Determine the [X, Y] coordinate at the center of the cell enclosing the given text.  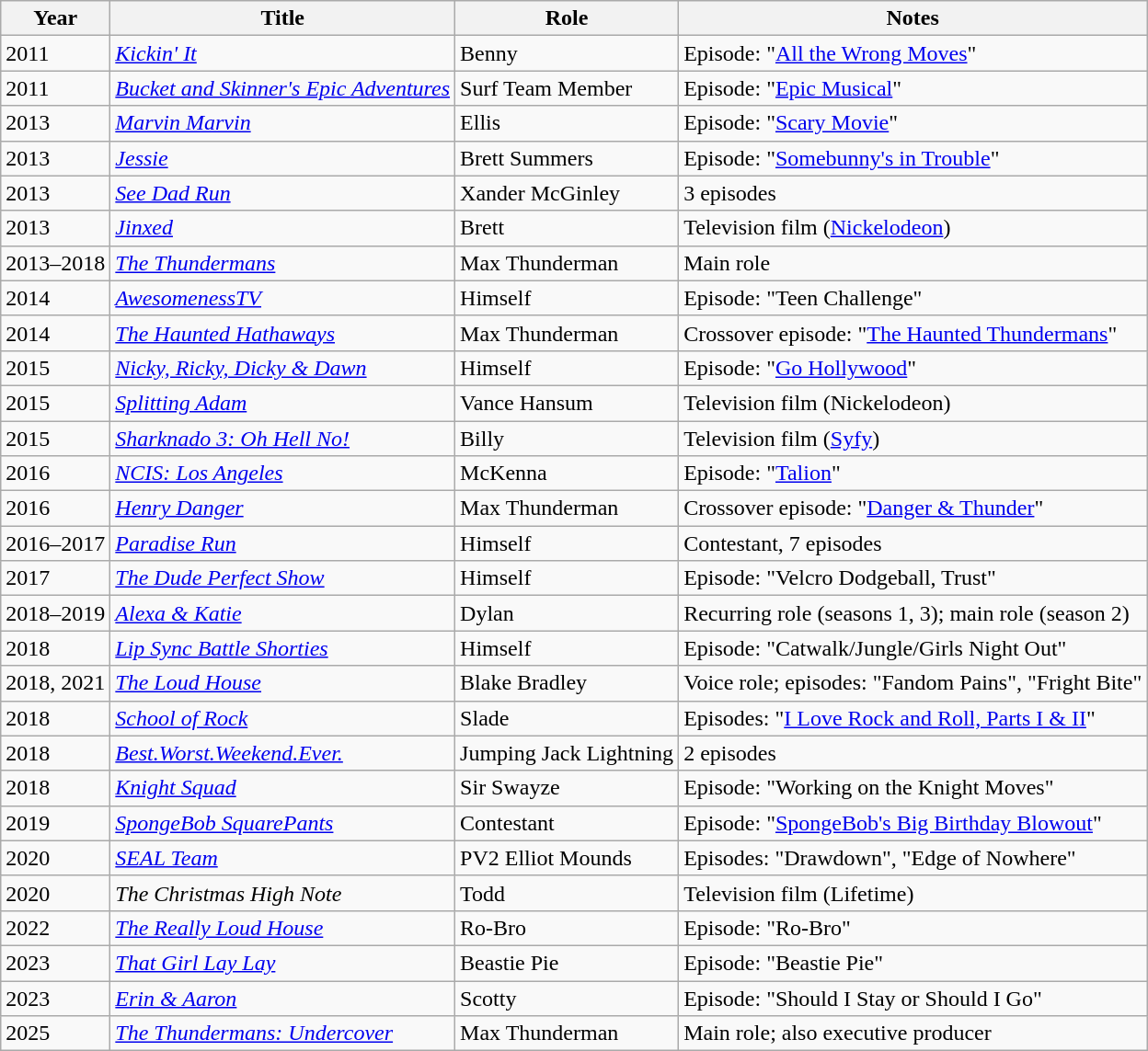
Jessie [283, 158]
Kickin' It [283, 53]
Contestant [567, 823]
Vance Hansum [567, 403]
Brett Summers [567, 158]
The Really Loud House [283, 928]
Year [55, 18]
NCIS: Los Angeles [283, 474]
Brett [567, 228]
Sir Swayze [567, 788]
2017 [55, 578]
Erin & Aaron [283, 998]
Episode: "Scary Movie" [913, 123]
Blake Bradley [567, 683]
Scotty [567, 998]
2025 [55, 1034]
Bucket and Skinner's Epic Adventures [283, 88]
Ro-Bro [567, 928]
Episode: "Ro-Bro" [913, 928]
Xander McGinley [567, 193]
Episode: "All the Wrong Moves" [913, 53]
That Girl Lay Lay [283, 963]
Sharknado 3: Oh Hell No! [283, 439]
Jinxed [283, 228]
2016–2017 [55, 543]
Voice role; episodes: "Fandom Pains", "Fright Bite" [913, 683]
Benny [567, 53]
Episode: "Go Hollywood" [913, 368]
Knight Squad [283, 788]
Television film (Syfy) [913, 439]
Episode: "Epic Musical" [913, 88]
Notes [913, 18]
Lip Sync Battle Shorties [283, 648]
Episode: "Somebunny's in Trouble" [913, 158]
Best.Worst.Weekend.Ever. [283, 753]
2013–2018 [55, 263]
Crossover episode: "The Haunted Thundermans" [913, 333]
Contestant, 7 episodes [913, 543]
Episode: "Velcro Dodgeball, Trust" [913, 578]
Billy [567, 439]
Alexa & Katie [283, 613]
Slade [567, 718]
Recurring role (seasons 1, 3); main role (season 2) [913, 613]
The Thundermans [283, 263]
AwesomenessTV [283, 298]
Jumping Jack Lightning [567, 753]
Marvin Marvin [283, 123]
2 episodes [913, 753]
The Haunted Hathaways [283, 333]
The Christmas High Note [283, 893]
3 episodes [913, 193]
PV2 Elliot Mounds [567, 858]
Paradise Run [283, 543]
2022 [55, 928]
Nicky, Ricky, Dicky & Dawn [283, 368]
Role [567, 18]
Television film (Lifetime) [913, 893]
Splitting Adam [283, 403]
Episode: "SpongeBob's Big Birthday Blowout" [913, 823]
School of Rock [283, 718]
Beastie Pie [567, 963]
Episode: "Should I Stay or Should I Go" [913, 998]
Title [283, 18]
Episodes: "Drawdown", "Edge of Nowhere" [913, 858]
Episodes: "I Love Rock and Roll, Parts I & II" [913, 718]
Episode: "Catwalk/Jungle/Girls Night Out" [913, 648]
The Loud House [283, 683]
Main role; also executive producer [913, 1034]
The Dude Perfect Show [283, 578]
Todd [567, 893]
The Thundermans: Undercover [283, 1034]
See Dad Run [283, 193]
2019 [55, 823]
2018, 2021 [55, 683]
Dylan [567, 613]
SEAL Team [283, 858]
2018–2019 [55, 613]
Henry Danger [283, 508]
Crossover episode: "Danger & Thunder" [913, 508]
Episode: "Teen Challenge" [913, 298]
Episode: "Working on the Knight Moves" [913, 788]
Episode: "Beastie Pie" [913, 963]
Ellis [567, 123]
SpongeBob SquarePants [283, 823]
McKenna [567, 474]
Main role [913, 263]
Episode: "Talion" [913, 474]
Surf Team Member [567, 88]
